Find where the given text appears and provide that cell's center as [x, y] coordinate. 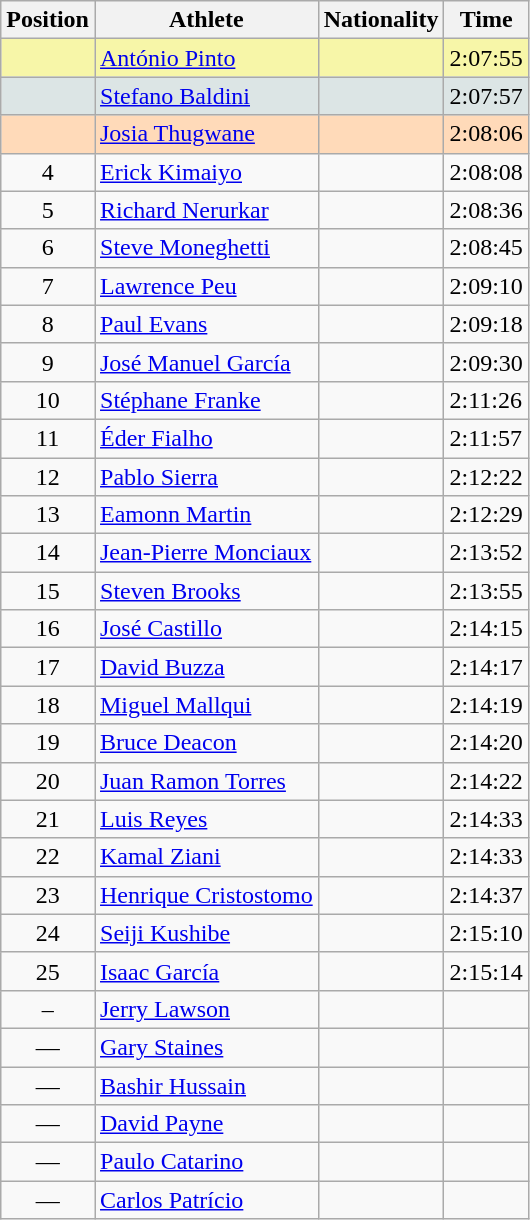
Kamal Ziani [206, 857]
Steve Moneghetti [206, 248]
16 [48, 629]
Gary Staines [206, 1047]
Luis Reyes [206, 819]
Position [48, 20]
2:15:14 [486, 971]
12 [48, 477]
2:14:37 [486, 895]
Stefano Baldini [206, 96]
Jerry Lawson [206, 1009]
– [48, 1009]
Time [486, 20]
Josia Thugwane [206, 134]
2:09:30 [486, 362]
10 [48, 400]
20 [48, 781]
2:08:36 [486, 210]
2:09:10 [486, 286]
5 [48, 210]
2:07:55 [486, 58]
Paulo Catarino [206, 1162]
Paul Evans [206, 324]
Steven Brooks [206, 591]
11 [48, 438]
Seiji Kushibe [206, 933]
Lawrence Peu [206, 286]
Isaac García [206, 971]
António Pinto [206, 58]
24 [48, 933]
Jean-Pierre Monciaux [206, 553]
Stéphane Franke [206, 400]
Juan Ramon Torres [206, 781]
David Buzza [206, 667]
2:14:20 [486, 743]
Miguel Mallqui [206, 705]
2:08:06 [486, 134]
2:14:19 [486, 705]
2:14:17 [486, 667]
2:13:52 [486, 553]
Eamonn Martin [206, 515]
2:08:45 [486, 248]
23 [48, 895]
Erick Kimaiyo [206, 172]
19 [48, 743]
2:14:22 [486, 781]
2:13:55 [486, 591]
José Manuel García [206, 362]
15 [48, 591]
21 [48, 819]
2:12:22 [486, 477]
José Castillo [206, 629]
Athlete [206, 20]
2:08:08 [486, 172]
Bashir Hussain [206, 1085]
2:09:18 [486, 324]
Henrique Cristostomo [206, 895]
14 [48, 553]
17 [48, 667]
Bruce Deacon [206, 743]
22 [48, 857]
Nationality [381, 20]
2:07:57 [486, 96]
Richard Nerurkar [206, 210]
9 [48, 362]
Éder Fialho [206, 438]
6 [48, 248]
13 [48, 515]
David Payne [206, 1124]
4 [48, 172]
Pablo Sierra [206, 477]
25 [48, 971]
7 [48, 286]
2:11:57 [486, 438]
8 [48, 324]
Carlos Patrício [206, 1200]
2:11:26 [486, 400]
18 [48, 705]
2:12:29 [486, 515]
2:14:15 [486, 629]
2:15:10 [486, 933]
